Extract the (x, y) coordinate from the center of the cell holding the provided text.  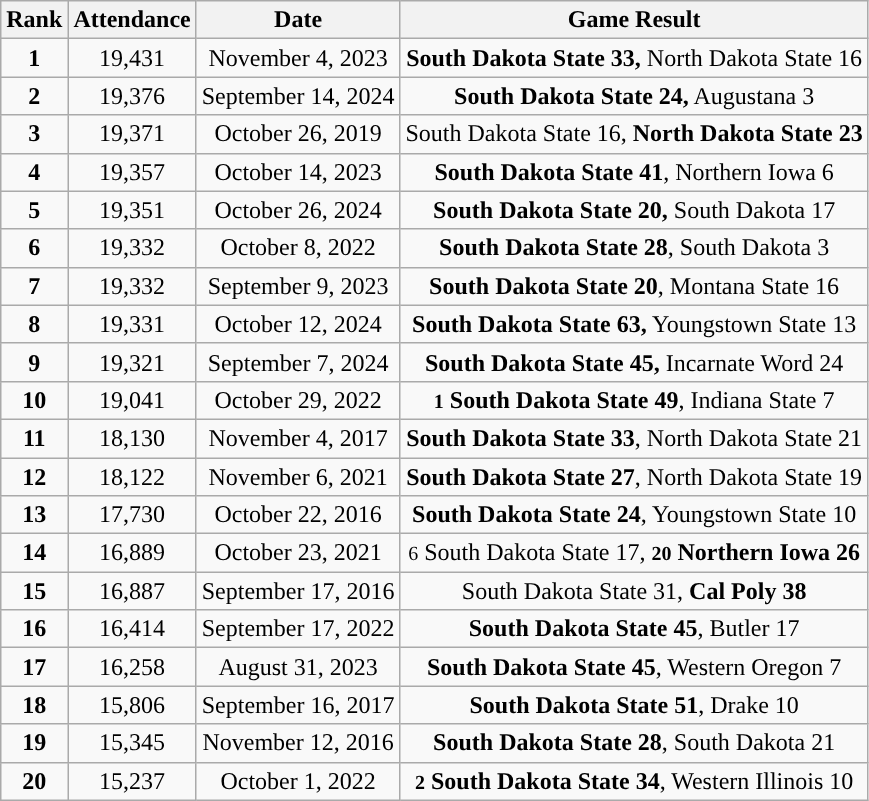
South Dakota State 24, Augustana 3 (634, 96)
South Dakota State 33, North Dakota State 16 (634, 58)
South Dakota State 45, Incarnate Word 24 (634, 362)
16,414 (132, 629)
September 7, 2024 (298, 362)
South Dakota State 33, North Dakota State 21 (634, 438)
September 16, 2017 (298, 705)
Rank (34, 20)
16,258 (132, 667)
October 8, 2022 (298, 248)
19,376 (132, 96)
9 (34, 362)
October 22, 2016 (298, 515)
18,130 (132, 438)
October 14, 2023 (298, 172)
10 (34, 400)
November 4, 2017 (298, 438)
October 12, 2024 (298, 324)
September 17, 2022 (298, 629)
17 (34, 667)
19,351 (132, 210)
September 17, 2016 (298, 591)
15,345 (132, 743)
South Dakota State 45, Western Oregon 7 (634, 667)
19,371 (132, 134)
3 (34, 134)
16 (34, 629)
17,730 (132, 515)
South Dakota State 28, South Dakota 21 (634, 743)
19 (34, 743)
4 (34, 172)
14 (34, 553)
October 29, 2022 (298, 400)
South Dakota State 51, Drake 10 (634, 705)
August 31, 2023 (298, 667)
November 4, 2023 (298, 58)
15,237 (132, 781)
6 South Dakota State 17, 20 Northern Iowa 26 (634, 553)
19,331 (132, 324)
16,887 (132, 591)
8 (34, 324)
South Dakota State 41, Northern Iowa 6 (634, 172)
18 (34, 705)
October 26, 2024 (298, 210)
South Dakota State 24, Youngstown State 10 (634, 515)
5 (34, 210)
11 (34, 438)
Date (298, 20)
Attendance (132, 20)
Game Result (634, 20)
September 14, 2024 (298, 96)
November 12, 2016 (298, 743)
15 (34, 591)
6 (34, 248)
1 (34, 58)
South Dakota State 28, South Dakota 3 (634, 248)
November 6, 2021 (298, 477)
South Dakota State 20, South Dakota 17 (634, 210)
South Dakota State 16, North Dakota State 23 (634, 134)
13 (34, 515)
September 9, 2023 (298, 286)
7 (34, 286)
2 South Dakota State 34, Western Illinois 10 (634, 781)
19,041 (132, 400)
South Dakota State 27, North Dakota State 19 (634, 477)
19,431 (132, 58)
16,889 (132, 553)
October 23, 2021 (298, 553)
South Dakota State 63, Youngstown State 13 (634, 324)
15,806 (132, 705)
October 26, 2019 (298, 134)
1 South Dakota State 49, Indiana State 7 (634, 400)
South Dakota State 45, Butler 17 (634, 629)
19,357 (132, 172)
12 (34, 477)
October 1, 2022 (298, 781)
South Dakota State 31, Cal Poly 38 (634, 591)
20 (34, 781)
18,122 (132, 477)
South Dakota State 20, Montana State 16 (634, 286)
2 (34, 96)
19,321 (132, 362)
